Provide the (x, y) coordinate of the cell's center where the given text is located.  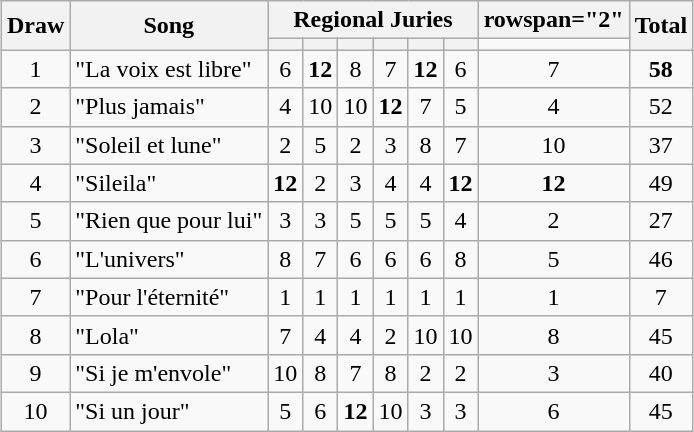
"Si un jour" (169, 411)
"Rien que pour lui" (169, 221)
"Lola" (169, 335)
58 (661, 69)
Regional Juries (373, 20)
"Pour l'éternité" (169, 297)
"La voix est libre" (169, 69)
"Sileila" (169, 183)
37 (661, 145)
"Si je m'envole" (169, 373)
"Plus jamais" (169, 107)
9 (35, 373)
Draw (35, 26)
40 (661, 373)
27 (661, 221)
Song (169, 26)
46 (661, 259)
52 (661, 107)
49 (661, 183)
Total (661, 26)
rowspan="2" (554, 20)
"L'univers" (169, 259)
"Soleil et lune" (169, 145)
